Detect which cell encompasses the target text, then output its [x, y] center coordinate. 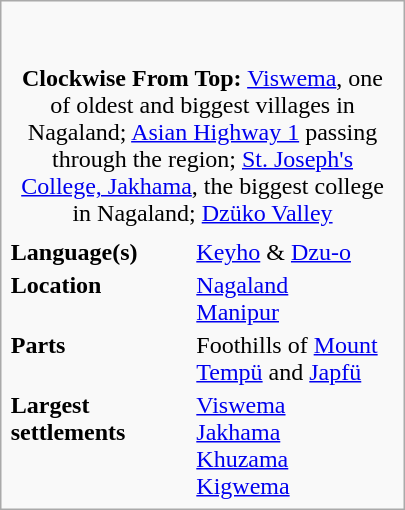
Parts [100, 358]
Largest settlements [100, 446]
Nagaland Manipur [296, 298]
ViswemaJakhamaKhuzamaKigwema [296, 446]
Language(s) [100, 252]
Foothills of Mount Tempü and Japfü [296, 358]
Location [100, 298]
Keyho & Dzu-o [296, 252]
